Search for the cell housing the specified text and yield its (x, y) center coordinate. 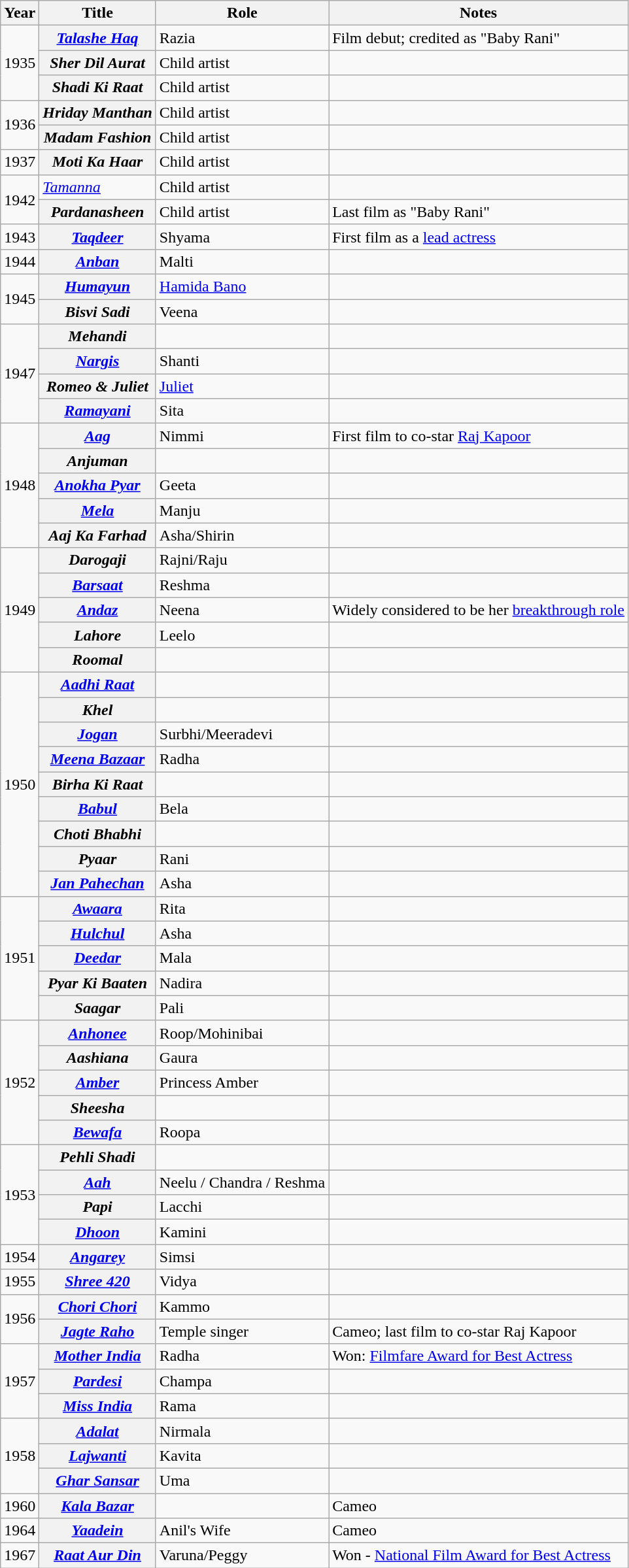
Cameo; last film to co-star Raj Kapoor (479, 1331)
Malti (242, 261)
Adalat (97, 1431)
Notes (479, 13)
Chori Chori (97, 1307)
Pyaar (97, 859)
Neena (242, 610)
Mother India (97, 1356)
Lahore (97, 635)
1943 (20, 237)
Taqdeer (97, 237)
1967 (20, 1556)
1953 (20, 1195)
Hulchul (97, 933)
Raat Aur Din (97, 1556)
Mehandi (97, 337)
1956 (20, 1319)
Sheesha (97, 1108)
Awaara (97, 909)
Geeta (242, 486)
1955 (20, 1282)
Aah (97, 1182)
Won - National Film Award for Best Actress (479, 1556)
Neelu / Chandra / Reshma (242, 1182)
First film to co-star Raj Kapoor (479, 436)
Rajni/Raju (242, 560)
Dhoon (97, 1232)
Shadi Ki Raat (97, 88)
Talashe Haq (97, 38)
Veena (242, 312)
Humayun (97, 286)
Sher Dil Aurat (97, 63)
Bewafa (97, 1133)
Aadhi Raat (97, 684)
Ghar Sansar (97, 1480)
Jogan (97, 735)
Film debut; credited as "Baby Rani" (479, 38)
Hriday Manthan (97, 112)
Aashiana (97, 1058)
Anokha Pyar (97, 486)
Nargis (97, 361)
1936 (20, 125)
1964 (20, 1531)
1944 (20, 261)
1952 (20, 1082)
Varuna/Peggy (242, 1556)
Widely considered to be her breakthrough role (479, 610)
Babul (97, 809)
Temple singer (242, 1331)
Moti Ka Haar (97, 162)
Princess Amber (242, 1082)
Lajwanti (97, 1456)
Title (97, 13)
Madam Fashion (97, 137)
Lacchi (242, 1207)
1958 (20, 1456)
Bela (242, 809)
Won: Filmfare Award for Best Actress (479, 1356)
1950 (20, 784)
Khel (97, 709)
Juliet (242, 386)
Deedar (97, 958)
Asha/Shirin (242, 535)
Kala Bazar (97, 1505)
Kamini (242, 1232)
Pardanasheen (97, 212)
Bisvi Sadi (97, 312)
1960 (20, 1505)
Roomal (97, 659)
Yaadein (97, 1531)
Nirmala (242, 1431)
Roopa (242, 1133)
Ramayani (97, 411)
Mala (242, 958)
1948 (20, 486)
1949 (20, 610)
Nimmi (242, 436)
Kammo (242, 1307)
1935 (20, 63)
Role (242, 13)
Simsi (242, 1257)
Reshma (242, 585)
Barsaat (97, 585)
1942 (20, 199)
Leelo (242, 635)
Anil's Wife (242, 1531)
Rani (242, 859)
Nadira (242, 983)
Pehli Shadi (97, 1158)
Andaz (97, 610)
Choti Bhabhi (97, 834)
Rama (242, 1406)
Anhonee (97, 1033)
Mela (97, 510)
Saagar (97, 1008)
Tamanna (97, 187)
Darogaji (97, 560)
Shanti (242, 361)
Surbhi/Meeradevi (242, 735)
1954 (20, 1257)
Birha Ki Raat (97, 784)
Romeo & Juliet (97, 386)
1957 (20, 1381)
1951 (20, 958)
Papi (97, 1207)
Aag (97, 436)
Gaura (242, 1058)
Kavita (242, 1456)
Champa (242, 1381)
Uma (242, 1480)
Last film as "Baby Rani" (479, 212)
Pali (242, 1008)
Aaj Ka Farhad (97, 535)
First film as a lead actress (479, 237)
1947 (20, 374)
Vidya (242, 1282)
Pyar Ki Baaten (97, 983)
Meena Bazaar (97, 759)
Rita (242, 909)
Amber (97, 1082)
Hamida Bano (242, 286)
Angarey (97, 1257)
Razia (242, 38)
Shree 420 (97, 1282)
Roop/Mohinibai (242, 1033)
Anjuman (97, 461)
Sita (242, 411)
Jan Pahechan (97, 884)
Shyama (242, 237)
Manju (242, 510)
Miss India (97, 1406)
Year (20, 13)
1937 (20, 162)
Pardesi (97, 1381)
1945 (20, 299)
Anban (97, 261)
Jagte Raho (97, 1331)
